Scan for the cell matching the given text and deliver its (X, Y) coordinate at center. 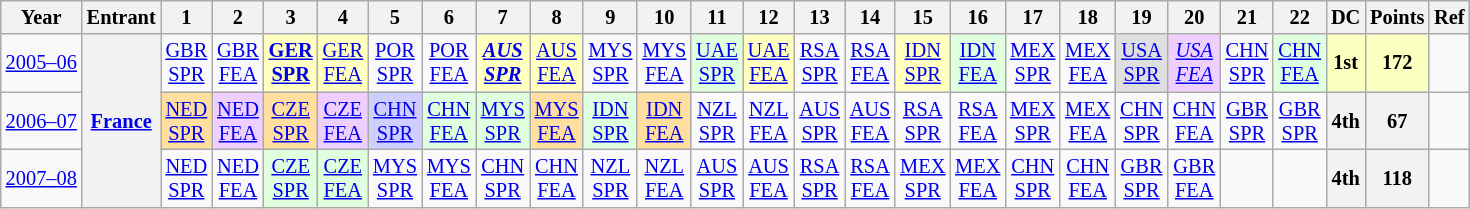
18 (1088, 17)
15 (922, 17)
Points (1397, 17)
10 (664, 17)
12 (769, 17)
2007–08 (42, 178)
67 (1397, 121)
9 (610, 17)
11 (717, 17)
3 (291, 17)
1st (1346, 63)
USASPR (1142, 63)
21 (1248, 17)
GERSPR (291, 63)
Entrant (122, 17)
16 (978, 17)
17 (1032, 17)
19 (1142, 17)
6 (449, 17)
PORSPR (395, 63)
2005–06 (42, 63)
118 (1397, 178)
USAFEA (1194, 63)
UAESPR (717, 63)
7 (503, 17)
172 (1397, 63)
20 (1194, 17)
PORFEA (449, 63)
2 (238, 17)
DC (1346, 17)
UAEFEA (769, 63)
8 (557, 17)
4 (343, 17)
22 (1300, 17)
GERFEA (343, 63)
13 (819, 17)
Year (42, 17)
5 (395, 17)
1 (187, 17)
2006–07 (42, 121)
France (122, 120)
Ref (1449, 17)
14 (870, 17)
